Scan for the cell matching the given text and deliver its [X, Y] coordinate at center. 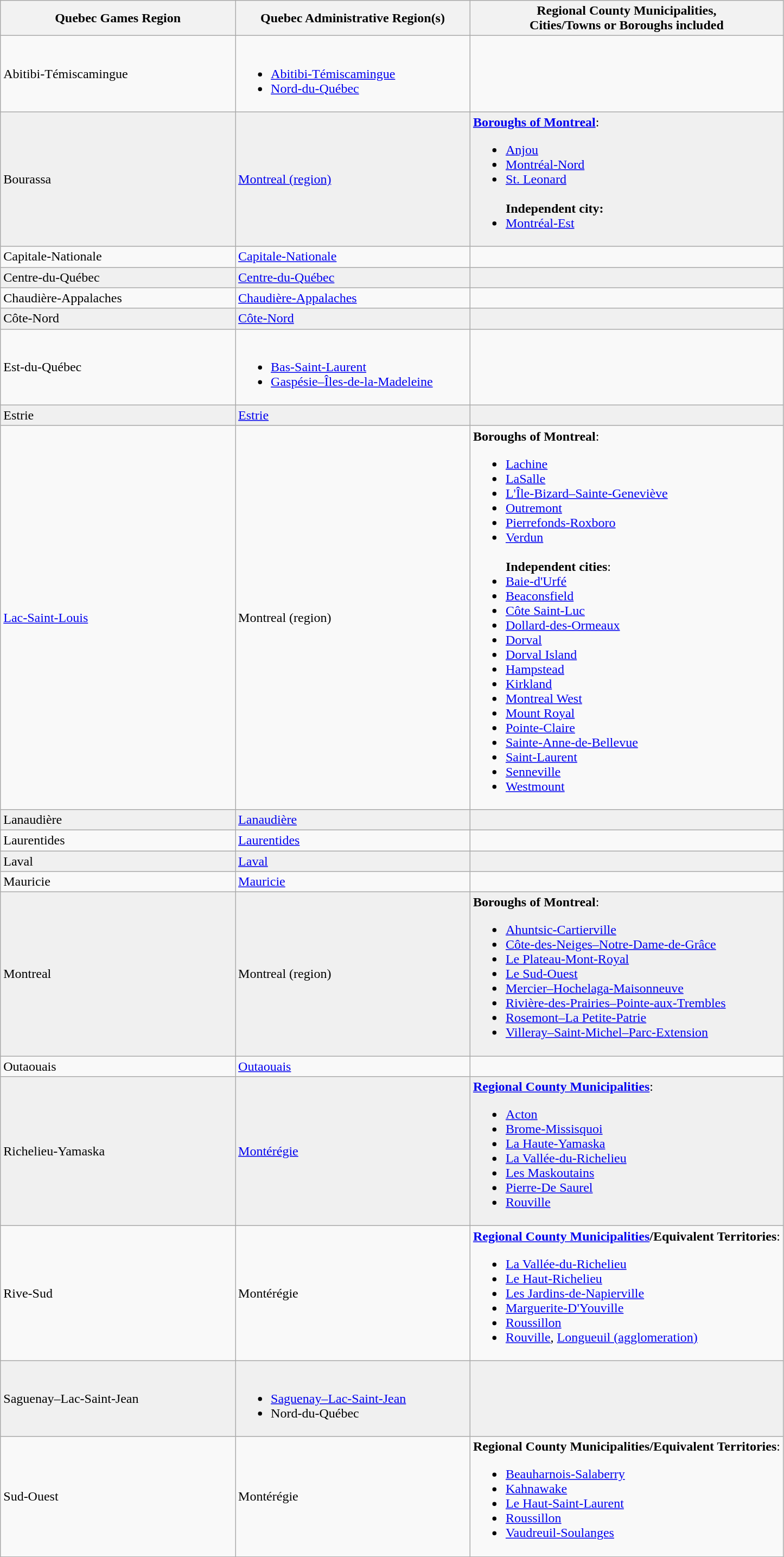
Saguenay–Lac-Saint-JeanNord-du-Québec [353, 1399]
Bourassa [118, 179]
Regional County Municipalities/Equivalent Territories:Beauharnois-SalaberryKahnawakeLe Haut-Saint-LaurentRoussillonVaudreuil-Soulanges [626, 1497]
Rive-Sud [118, 1293]
Est-du-Québec [118, 367]
Quebec Games Region [118, 18]
Lac-Saint-Louis [118, 618]
Regional County Municipalities,Cities/Towns or Boroughs included [626, 18]
Quebec Administrative Region(s) [353, 18]
Abitibi-Témiscamingue [118, 74]
Boroughs of Montreal:AnjouMontréal-NordSt. LeonardIndependent city:Montréal-Est [626, 179]
Saguenay–Lac-Saint-Jean [118, 1399]
Montreal [118, 974]
Richelieu-Yamaska [118, 1152]
Bas-Saint-LaurentGaspésie–Îles-de-la-Madeleine [353, 367]
Regional County Municipalities:ActonBrome-MissisquoiLa Haute-YamaskaLa Vallée-du-RichelieuLes MaskoutainsPierre-De SaurelRouville [626, 1152]
Sud-Ouest [118, 1497]
Abitibi-TémiscamingueNord-du-Québec [353, 74]
